Return the (X, Y) coordinate for the center point of the cell that contains the specified text.  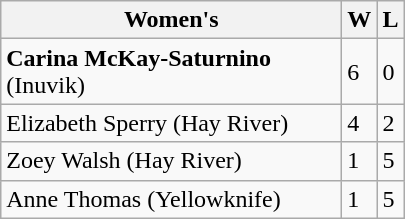
L (390, 20)
Zoey Walsh (Hay River) (172, 161)
Carina McKay-Saturnino (Inuvik) (172, 72)
W (360, 20)
6 (360, 72)
Women's (172, 20)
4 (360, 123)
Elizabeth Sperry (Hay River) (172, 123)
0 (390, 72)
Anne Thomas (Yellowknife) (172, 199)
2 (390, 123)
